Scan for the cell matching the given text and deliver its (X, Y) coordinate at center. 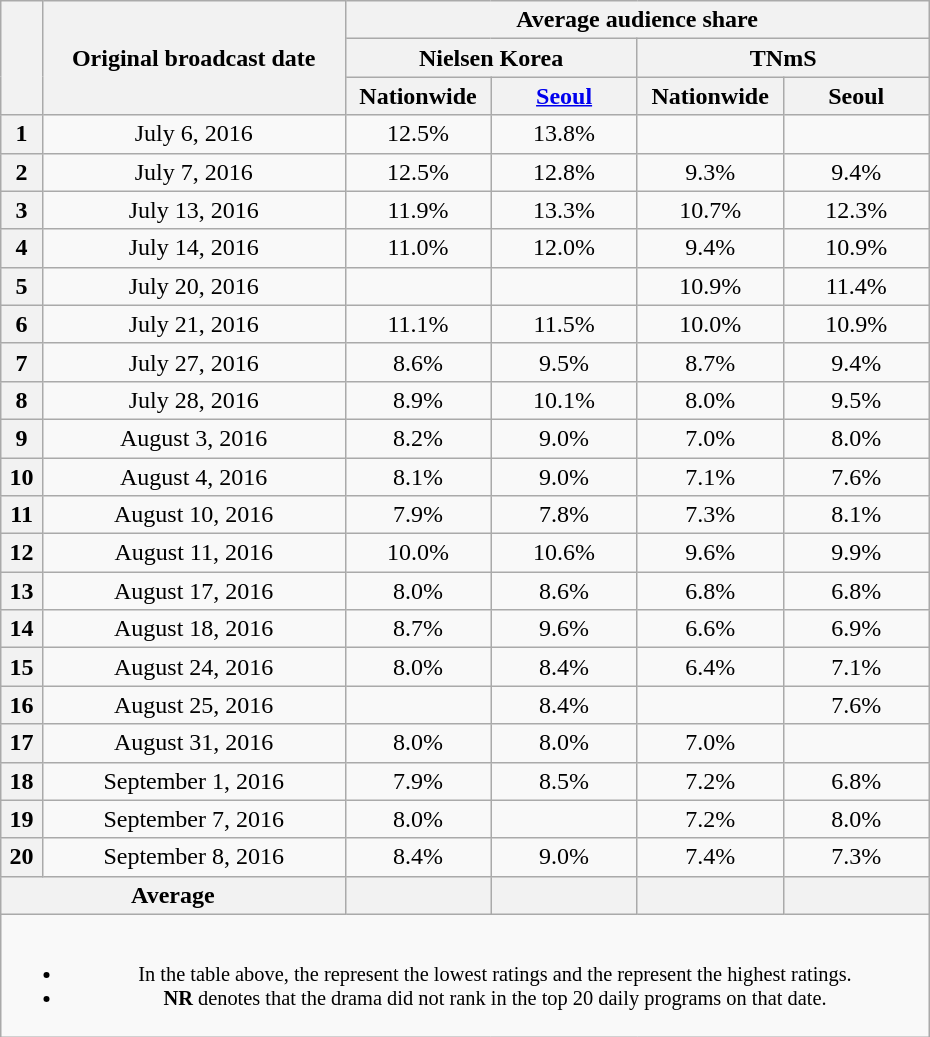
July 14, 2016 (194, 248)
7 (22, 362)
12.8% (564, 172)
August 11, 2016 (194, 553)
13.3% (564, 210)
10.7% (710, 210)
11.5% (564, 324)
TNmS (783, 58)
July 20, 2016 (194, 286)
9 (22, 438)
8.2% (418, 438)
8.9% (418, 400)
13.8% (564, 134)
19 (22, 819)
11.9% (418, 210)
August 4, 2016 (194, 477)
August 25, 2016 (194, 705)
1 (22, 134)
August 18, 2016 (194, 629)
Average audience share (637, 20)
Original broadcast date (194, 58)
6.4% (710, 667)
16 (22, 705)
10.6% (564, 553)
July 13, 2016 (194, 210)
8 (22, 400)
Nielsen Korea (491, 58)
20 (22, 857)
September 7, 2016 (194, 819)
August 24, 2016 (194, 667)
10.1% (564, 400)
10 (22, 477)
July 21, 2016 (194, 324)
July 27, 2016 (194, 362)
6.9% (856, 629)
12.3% (856, 210)
5 (22, 286)
4 (22, 248)
13 (22, 591)
7.4% (710, 857)
11 (22, 515)
2 (22, 172)
12 (22, 553)
7.8% (564, 515)
September 1, 2016 (194, 781)
15 (22, 667)
9.9% (856, 553)
Average (173, 895)
14 (22, 629)
6.6% (710, 629)
August 31, 2016 (194, 743)
12.0% (564, 248)
9.3% (710, 172)
17 (22, 743)
11.0% (418, 248)
July 7, 2016 (194, 172)
6 (22, 324)
18 (22, 781)
8.5% (564, 781)
August 17, 2016 (194, 591)
3 (22, 210)
July 6, 2016 (194, 134)
July 28, 2016 (194, 400)
September 8, 2016 (194, 857)
August 10, 2016 (194, 515)
August 3, 2016 (194, 438)
11.1% (418, 324)
11.4% (856, 286)
